Scan for the cell matching the given text and deliver its (X, Y) coordinate at center. 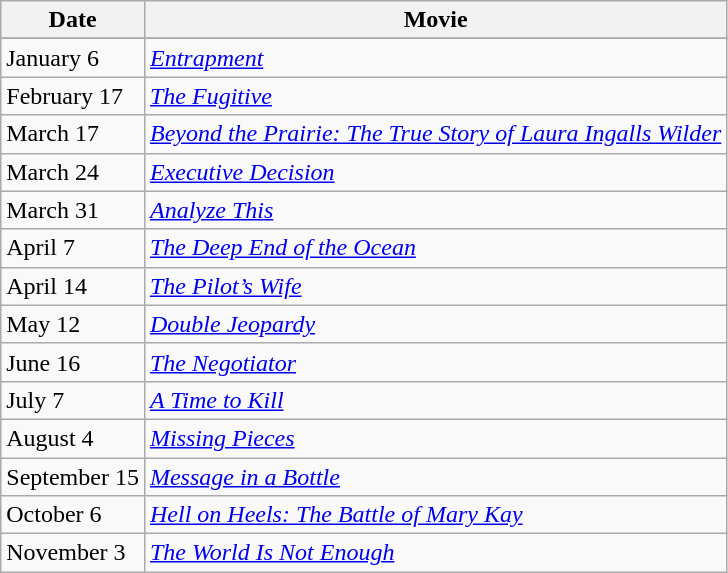
The Negotiator (435, 362)
Analyze This (435, 210)
March 24 (73, 172)
The Pilot’s Wife (435, 286)
January 6 (73, 58)
June 16 (73, 362)
Hell on Heels: The Battle of Mary Kay (435, 515)
March 17 (73, 134)
Beyond the Prairie: The True Story of Laura Ingalls Wilder (435, 134)
The World Is Not Enough (435, 553)
Message in a Bottle (435, 477)
Missing Pieces (435, 438)
Executive Decision (435, 172)
A Time to Kill (435, 400)
Movie (435, 20)
May 12 (73, 324)
Entrapment (435, 58)
April 7 (73, 248)
The Fugitive (435, 96)
October 6 (73, 515)
September 15 (73, 477)
July 7 (73, 400)
April 14 (73, 286)
Double Jeopardy (435, 324)
March 31 (73, 210)
February 17 (73, 96)
November 3 (73, 553)
Date (73, 20)
The Deep End of the Ocean (435, 248)
August 4 (73, 438)
